Pinpoint the cell where the given text exists, returning its [X, Y] midpoint coordinate. 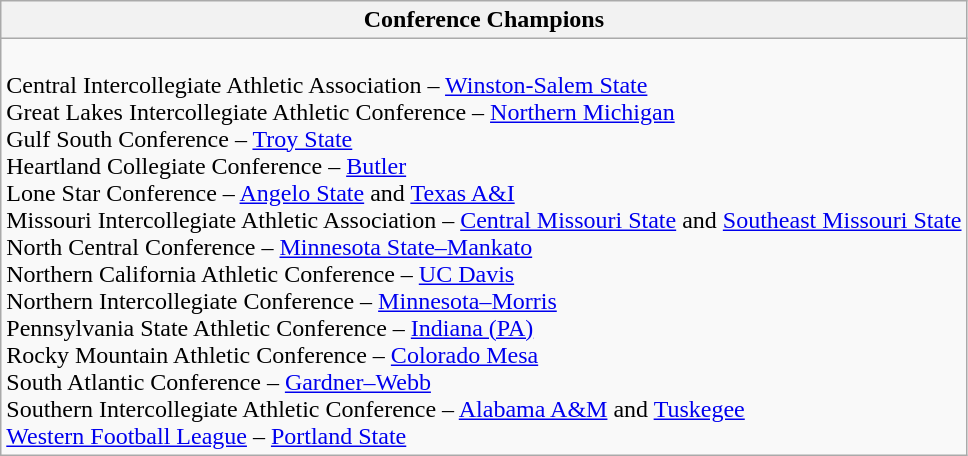
Conference Champions [484, 20]
